Locate the cell with the specified text and output its [x, y] center coordinate. 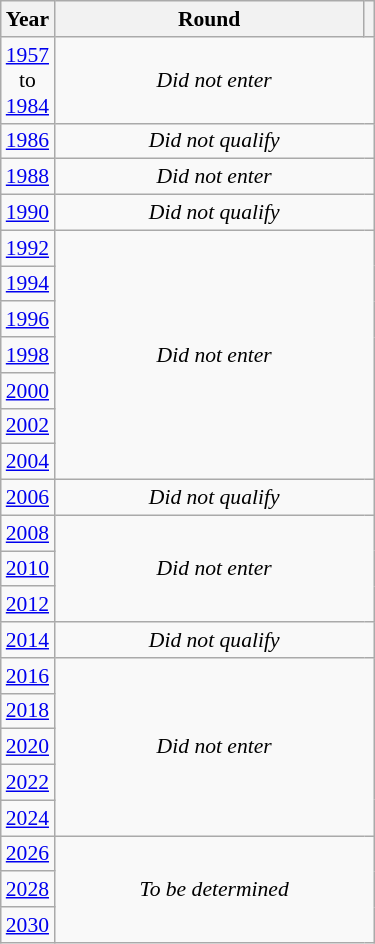
2030 [28, 925]
2026 [28, 854]
2010 [28, 569]
1992 [28, 248]
1996 [28, 320]
2024 [28, 818]
To be determined [214, 890]
Year [28, 19]
Round [209, 19]
2012 [28, 605]
2022 [28, 783]
1986 [28, 141]
1988 [28, 177]
2028 [28, 890]
1957to1984 [28, 80]
2018 [28, 711]
1994 [28, 284]
2016 [28, 676]
2002 [28, 426]
2004 [28, 462]
2008 [28, 533]
2006 [28, 498]
1998 [28, 355]
2014 [28, 640]
2020 [28, 747]
1990 [28, 213]
2000 [28, 391]
